Pinpoint the cell where the given text exists, returning its [X, Y] midpoint coordinate. 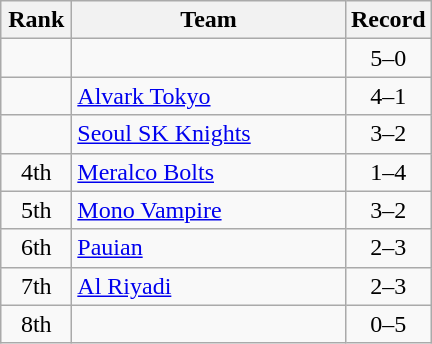
Record [388, 20]
Meralco Bolts [209, 172]
Seoul SK Knights [209, 134]
6th [36, 248]
8th [36, 324]
0–5 [388, 324]
Pauian [209, 248]
Mono Vampire [209, 210]
Team [209, 20]
Al Riyadi [209, 286]
Rank [36, 20]
7th [36, 286]
4th [36, 172]
1–4 [388, 172]
5th [36, 210]
4–1 [388, 96]
Alvark Tokyo [209, 96]
5–0 [388, 58]
